Extract the [x, y] coordinate from the center of the cell holding the provided text.  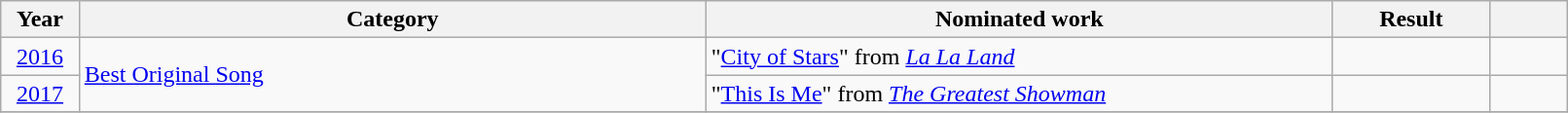
Nominated work [1019, 19]
"City of Stars" from La La Land [1019, 56]
Category [392, 19]
2017 [40, 94]
2016 [40, 56]
Year [40, 19]
"This Is Me" from The Greatest Showman [1019, 94]
Best Original Song [392, 75]
Result [1411, 19]
